Capture the cell that displays the provided text and extract its [X, Y] central coordinate. 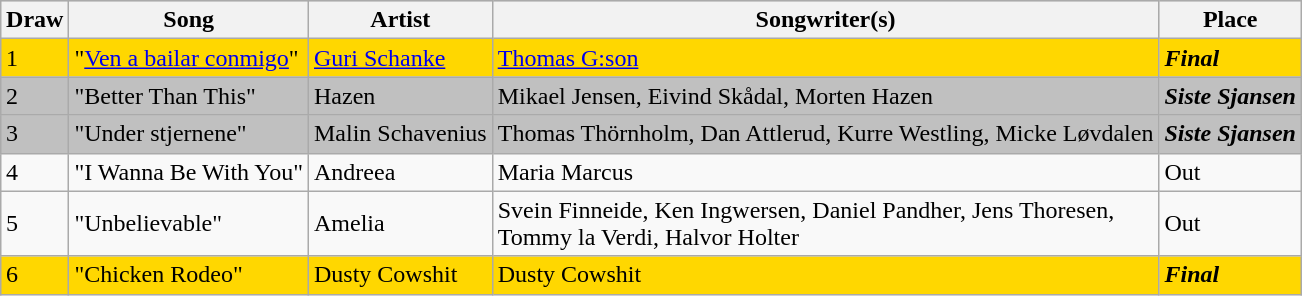
"Unbelievable" [189, 224]
2 [35, 96]
"Better Than This" [189, 96]
4 [35, 172]
Hazen [400, 96]
Thomas Thörnholm, Dan Attlerud, Kurre Westling, Micke Løvdalen [826, 134]
Place [1230, 20]
Svein Finneide, Ken Ingwersen, Daniel Pandher, Jens Thoresen,Tommy la Verdi, Halvor Holter [826, 224]
"I Wanna Be With You" [189, 172]
Draw [35, 20]
Malin Schavenius [400, 134]
Amelia [400, 224]
"Under stjernene" [189, 134]
1 [35, 58]
"Ven a bailar conmigo" [189, 58]
Artist [400, 20]
Andreea [400, 172]
Song [189, 20]
Maria Marcus [826, 172]
3 [35, 134]
Thomas G:son [826, 58]
"Chicken Rodeo" [189, 275]
6 [35, 275]
5 [35, 224]
Mikael Jensen, Eivind Skådal, Morten Hazen [826, 96]
Songwriter(s) [826, 20]
Guri Schanke [400, 58]
